Search for the cell housing the specified text and yield its (X, Y) center coordinate. 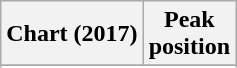
Chart (2017) (72, 34)
Peak position (189, 34)
